Locate the cell with the specified text and output its [x, y] center coordinate. 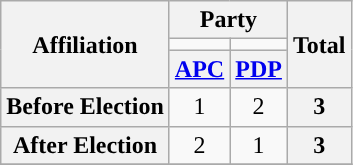
PDP [259, 69]
Before Election [86, 107]
Affiliation [86, 44]
APC [199, 69]
Total [319, 44]
After Election [86, 145]
Party [228, 20]
